Locate the cell with the specified text and output its [x, y] center coordinate. 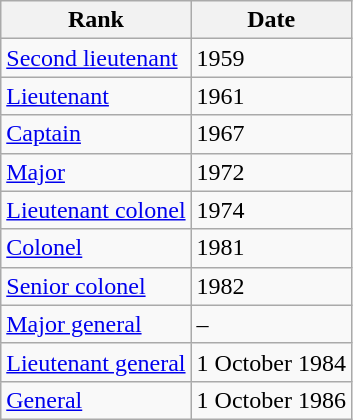
1982 [271, 286]
1959 [271, 58]
Senior colonel [96, 286]
1972 [271, 172]
Date [271, 20]
Major [96, 172]
Second lieutenant [96, 58]
1974 [271, 210]
General [96, 400]
Rank [96, 20]
1 October 1984 [271, 362]
1981 [271, 248]
Lieutenant [96, 96]
Lieutenant colonel [96, 210]
1961 [271, 96]
Lieutenant general [96, 362]
1 October 1986 [271, 400]
Major general [96, 324]
Colonel [96, 248]
1967 [271, 134]
– [271, 324]
Captain [96, 134]
